Detect which cell encompasses the target text, then output its (X, Y) center coordinate. 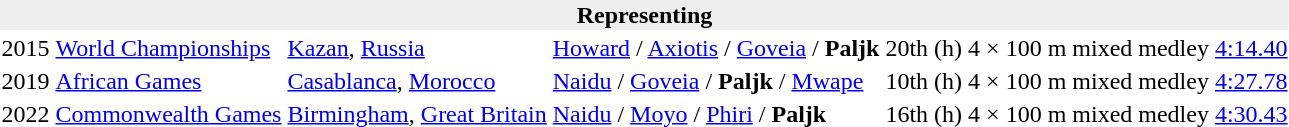
Howard / Axiotis / Goveia / Paljk (716, 48)
Representing (644, 15)
2019 (26, 81)
4:27.78 (1251, 81)
African Games (168, 81)
10th (h) (924, 81)
Casablanca, Morocco (417, 81)
Naidu / Goveia / Paljk / Mwape (716, 81)
Kazan, Russia (417, 48)
4:14.40 (1251, 48)
World Championships (168, 48)
2015 (26, 48)
20th (h) (924, 48)
